Find where the given text appears and provide that cell's center as [X, Y] coordinate. 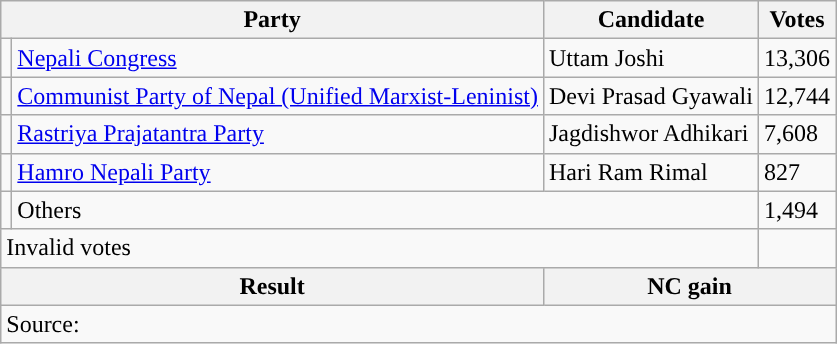
12,744 [796, 96]
Others [386, 210]
Communist Party of Nepal (Unified Marxist-Leninist) [278, 96]
Source: [418, 324]
Hari Ram Rimal [650, 172]
Party [272, 20]
Jagdishwor Adhikari [650, 134]
Invalid votes [380, 248]
13,306 [796, 58]
Rastriya Prajatantra Party [278, 134]
7,608 [796, 134]
Votes [796, 20]
1,494 [796, 210]
Devi Prasad Gyawali [650, 96]
Candidate [650, 20]
827 [796, 172]
NC gain [689, 286]
Hamro Nepali Party [278, 172]
Result [272, 286]
Uttam Joshi [650, 58]
Nepali Congress [278, 58]
